Return the [X, Y] coordinate for the center point of the cell that contains the specified text.  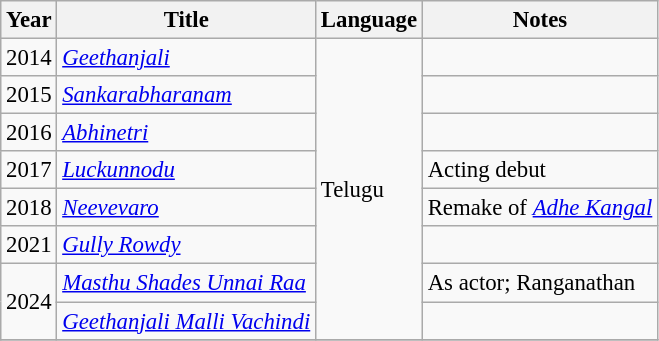
2015 [29, 95]
Sankarabharanam [186, 95]
Remake of Adhe Kangal [540, 208]
Abhinetri [186, 133]
Gully Rowdy [186, 245]
Neevevaro [186, 208]
2014 [29, 58]
Notes [540, 20]
2017 [29, 170]
Language [370, 20]
Geethanjali [186, 58]
2024 [29, 302]
Geethanjali Malli Vachindi [186, 321]
Telugu [370, 190]
2021 [29, 245]
Acting debut [540, 170]
Title [186, 20]
2016 [29, 133]
2018 [29, 208]
Year [29, 20]
Luckunnodu [186, 170]
As actor; Ranganathan [540, 283]
Masthu Shades Unnai Raa [186, 283]
